Extract the (X, Y) coordinate from the center of the cell holding the provided text.  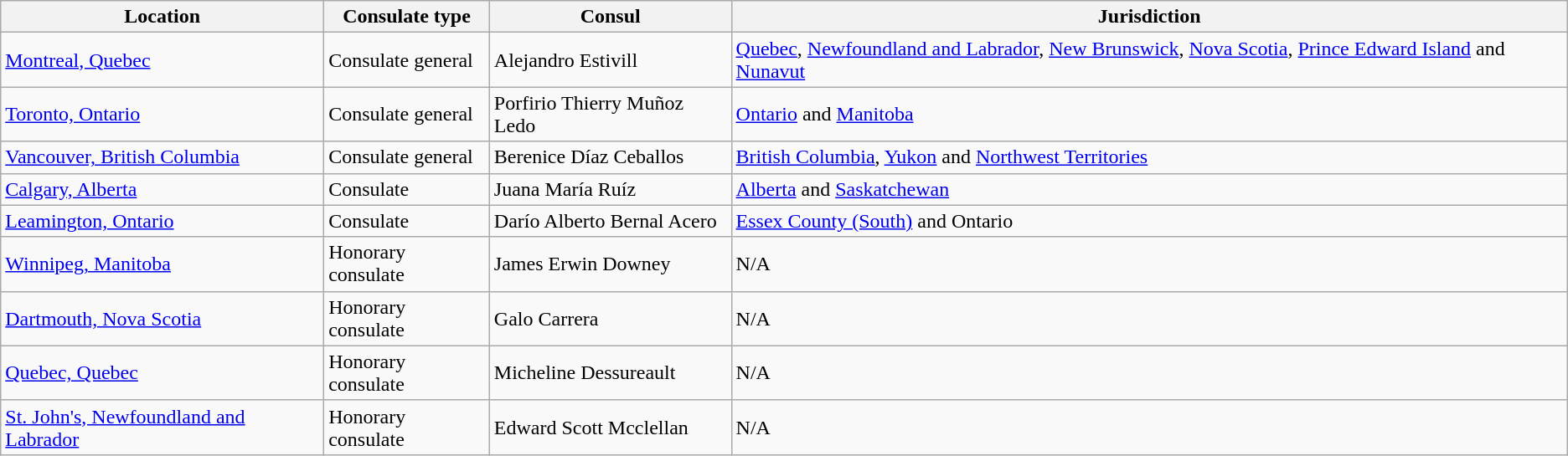
Essex County (South) and Ontario (1149, 221)
Micheline Dessureault (610, 373)
St. John's, Newfoundland and Labrador (162, 427)
Location (162, 17)
Berenice Díaz Ceballos (610, 157)
Dartmouth, Nova Scotia (162, 318)
Calgary, Alberta (162, 189)
Alberta and Saskatchewan (1149, 189)
Quebec, Quebec (162, 373)
Vancouver, British Columbia (162, 157)
Jurisdiction (1149, 17)
Darío Alberto Bernal Acero (610, 221)
Winnipeg, Manitoba (162, 264)
Quebec, Newfoundland and Labrador, New Brunswick, Nova Scotia, Prince Edward Island and Nunavut (1149, 60)
Porfirio Thierry Muñoz Ledo (610, 114)
Edward Scott Mcclellan (610, 427)
Montreal, Quebec (162, 60)
Leamington, Ontario (162, 221)
Galo Carrera (610, 318)
Alejandro Estivill (610, 60)
Toronto, Ontario (162, 114)
Juana María Ruíz (610, 189)
Consul (610, 17)
Consulate type (407, 17)
British Columbia, Yukon and Northwest Territories (1149, 157)
James Erwin Downey (610, 264)
Ontario and Manitoba (1149, 114)
